Determine the (X, Y) coordinate at the center of the cell enclosing the given text.  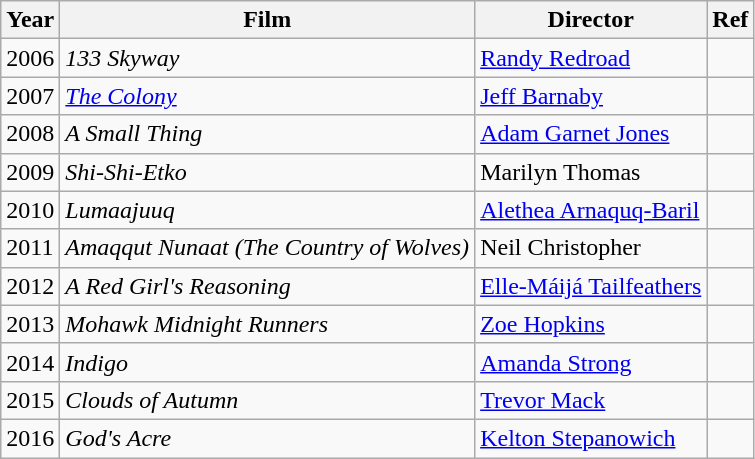
God's Acre (268, 438)
2011 (30, 248)
Marilyn Thomas (591, 172)
Amanda Strong (591, 362)
Adam Garnet Jones (591, 134)
2014 (30, 362)
2008 (30, 134)
2016 (30, 438)
Zoe Hopkins (591, 324)
Director (591, 20)
2010 (30, 210)
2009 (30, 172)
Amaqqut Nunaat (The Country of Wolves) (268, 248)
Mohawk Midnight Runners (268, 324)
Neil Christopher (591, 248)
Alethea Arnaquq-Baril (591, 210)
Randy Redroad (591, 58)
Trevor Mack (591, 400)
Lumaajuuq (268, 210)
Shi-Shi-Etko (268, 172)
2015 (30, 400)
2012 (30, 286)
A Small Thing (268, 134)
Clouds of Autumn (268, 400)
Indigo (268, 362)
Year (30, 20)
2013 (30, 324)
Jeff Barnaby (591, 96)
133 Skyway (268, 58)
A Red Girl's Reasoning (268, 286)
2007 (30, 96)
The Colony (268, 96)
Ref (730, 20)
Elle-Máijá Tailfeathers (591, 286)
Film (268, 20)
Kelton Stepanowich (591, 438)
2006 (30, 58)
